Find where the given text appears and provide that cell's center as [X, Y] coordinate. 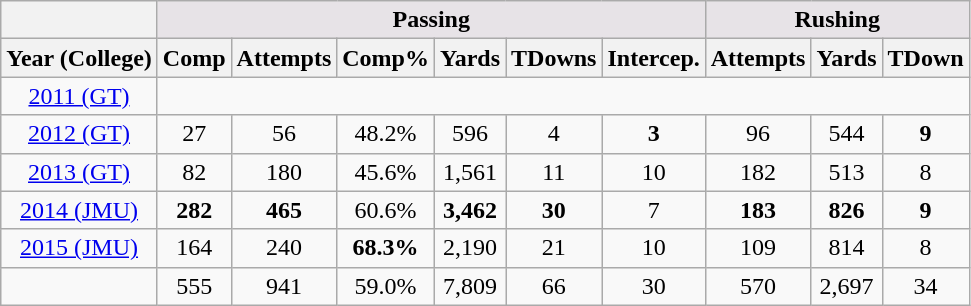
2012 (GT) [80, 134]
2011 (GT) [80, 96]
2014 (JMU) [80, 210]
Intercep. [654, 58]
TDown [926, 58]
183 [758, 210]
182 [758, 172]
68.3% [386, 248]
Comp [194, 58]
48.2% [386, 134]
2,190 [470, 248]
60.6% [386, 210]
3,462 [470, 210]
7 [654, 210]
45.6% [386, 172]
109 [758, 248]
2015 (JMU) [80, 248]
4 [554, 134]
941 [284, 286]
21 [554, 248]
826 [846, 210]
282 [194, 210]
Comp% [386, 58]
Year (College) [80, 58]
2013 (GT) [80, 172]
56 [284, 134]
96 [758, 134]
11 [554, 172]
7,809 [470, 286]
2,697 [846, 286]
544 [846, 134]
Rushing [837, 20]
Passing [431, 20]
465 [284, 210]
555 [194, 286]
3 [654, 134]
570 [758, 286]
66 [554, 286]
59.0% [386, 286]
34 [926, 286]
814 [846, 248]
240 [284, 248]
180 [284, 172]
1,561 [470, 172]
513 [846, 172]
82 [194, 172]
TDowns [554, 58]
27 [194, 134]
596 [470, 134]
164 [194, 248]
